Scan for the cell matching the given text and deliver its (x, y) coordinate at center. 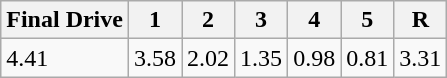
4 (314, 20)
3.31 (420, 58)
0.81 (368, 58)
4.41 (65, 58)
5 (368, 20)
Final Drive (65, 20)
2 (208, 20)
0.98 (314, 58)
R (420, 20)
1.35 (262, 58)
2.02 (208, 58)
3.58 (154, 58)
3 (262, 20)
1 (154, 20)
